Locate the cell with the specified text and output its [x, y] center coordinate. 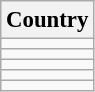
Country [48, 20]
